Detect which cell encompasses the target text, then output its (x, y) center coordinate. 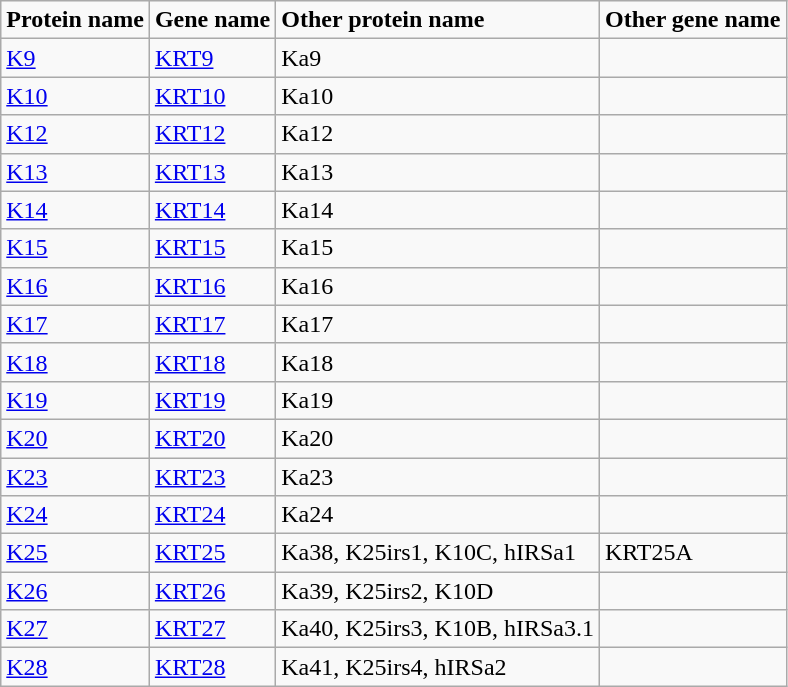
K20 (76, 438)
KRT28 (212, 667)
KRT14 (212, 210)
K18 (76, 362)
Ka18 (438, 362)
Ka19 (438, 400)
KRT10 (212, 96)
Ka20 (438, 438)
KRT15 (212, 248)
Ka9 (438, 58)
Ka10 (438, 96)
Other protein name (438, 20)
KRT25 (212, 553)
K16 (76, 286)
KRT20 (212, 438)
Ka40, K25irs3, K10B, hIRSa3.1 (438, 629)
KRT25A (692, 553)
KRT27 (212, 629)
K14 (76, 210)
K24 (76, 515)
Ka16 (438, 286)
K28 (76, 667)
KRT19 (212, 400)
KRT26 (212, 591)
Ka12 (438, 134)
KRT13 (212, 172)
K25 (76, 553)
Ka41, K25irs4, hIRSa2 (438, 667)
Ka24 (438, 515)
K26 (76, 591)
Protein name (76, 20)
Ka38, K25irs1, K10C, hIRSa1 (438, 553)
KRT24 (212, 515)
K17 (76, 324)
K19 (76, 400)
Ka13 (438, 172)
KRT16 (212, 286)
KRT9 (212, 58)
K27 (76, 629)
KRT12 (212, 134)
Ka14 (438, 210)
Gene name (212, 20)
Ka39, K25irs2, K10D (438, 591)
KRT18 (212, 362)
K23 (76, 477)
Ka23 (438, 477)
Ka17 (438, 324)
Other gene name (692, 20)
Ka15 (438, 248)
K9 (76, 58)
KRT17 (212, 324)
K12 (76, 134)
K10 (76, 96)
K15 (76, 248)
KRT23 (212, 477)
K13 (76, 172)
